Output the [x, y] coordinate of the center of the cell containing the given text.  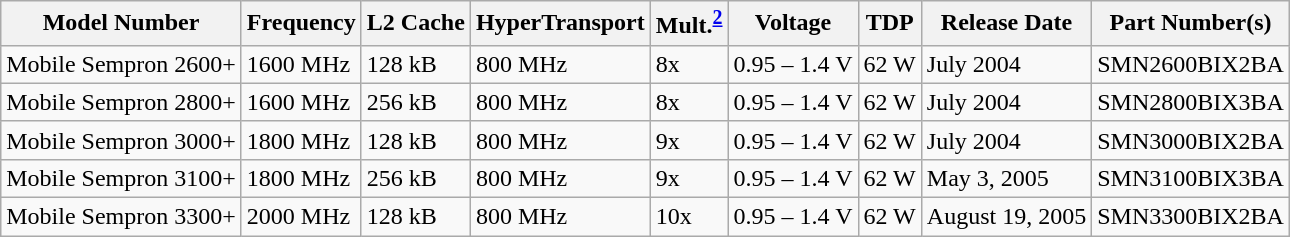
Mobile Sempron 2600+ [122, 64]
2000 MHz [301, 217]
SMN3100BIX3BA [1191, 178]
Mobile Sempron 3000+ [122, 140]
10x [689, 217]
TDP [890, 24]
L2 Cache [416, 24]
SMN3300BIX2BA [1191, 217]
Model Number [122, 24]
HyperTransport [560, 24]
Voltage [793, 24]
Mobile Sempron 2800+ [122, 102]
SMN2800BIX3BA [1191, 102]
Release Date [1006, 24]
Frequency [301, 24]
Mobile Sempron 3100+ [122, 178]
SMN2600BIX2BA [1191, 64]
Part Number(s) [1191, 24]
August 19, 2005 [1006, 217]
Mobile Sempron 3300+ [122, 217]
May 3, 2005 [1006, 178]
Mult.2 [689, 24]
SMN3000BIX2BA [1191, 140]
